Scan for the cell matching the given text and deliver its (X, Y) coordinate at center. 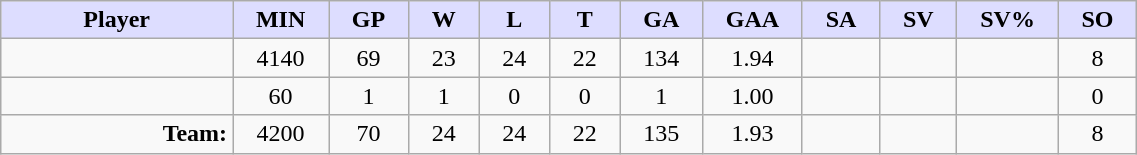
1.94 (753, 58)
T (584, 20)
4200 (281, 134)
4140 (281, 58)
69 (369, 58)
SV% (1008, 20)
Player (117, 20)
60 (281, 96)
23 (444, 58)
134 (662, 58)
70 (369, 134)
MIN (281, 20)
GAA (753, 20)
Team: (117, 134)
1.93 (753, 134)
135 (662, 134)
W (444, 20)
L (514, 20)
SO (1098, 20)
SA (840, 20)
1.00 (753, 96)
SV (918, 20)
GP (369, 20)
GA (662, 20)
